Scan for the cell matching the given text and deliver its (x, y) coordinate at center. 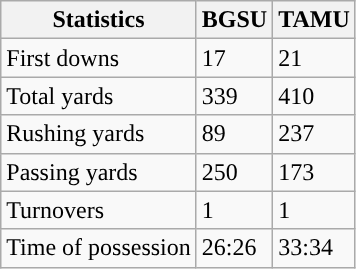
89 (234, 134)
Turnovers (99, 210)
Statistics (99, 20)
173 (314, 172)
21 (314, 58)
410 (314, 96)
17 (234, 58)
Total yards (99, 96)
Passing yards (99, 172)
33:34 (314, 248)
Rushing yards (99, 134)
237 (314, 134)
Time of possession (99, 248)
TAMU (314, 20)
250 (234, 172)
339 (234, 96)
BGSU (234, 20)
26:26 (234, 248)
First downs (99, 58)
